From the cell containing the given text, extract its center point as (x, y) coordinate. 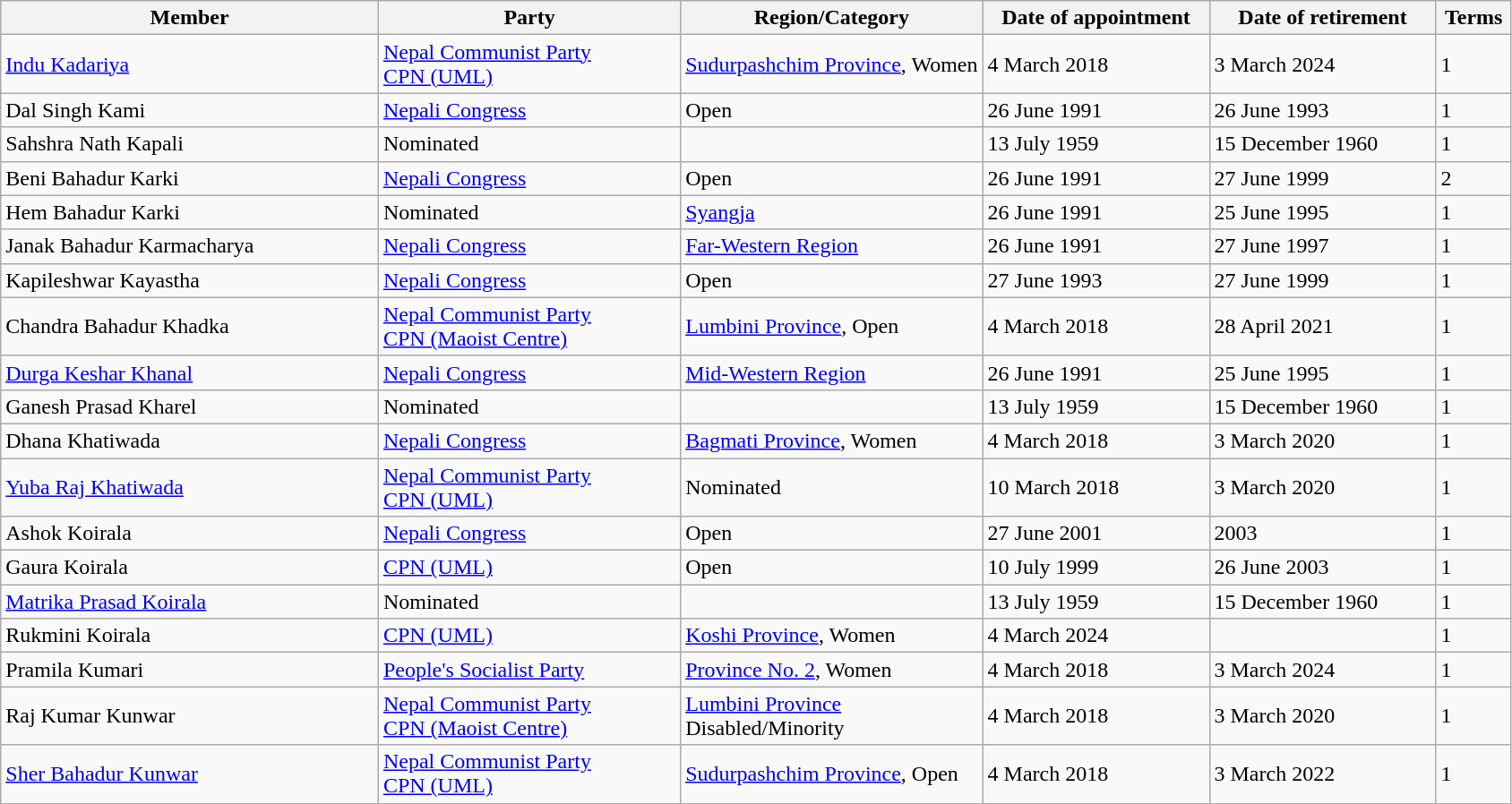
Matrika Prasad Koirala (190, 602)
Lumbini ProvinceDisabled/Minority (831, 716)
Indu Kadariya (190, 64)
Beni Bahadur Karki (190, 178)
Janak Bahadur Karmacharya (190, 246)
Region/Category (831, 18)
Kapileshwar Kayastha (190, 280)
People's Socialist Party (528, 670)
Sudurpashchim Province, Open (831, 774)
Date of appointment (1096, 18)
27 June 1997 (1322, 246)
27 June 2001 (1096, 534)
Durga Keshar Khanal (190, 372)
26 June 2003 (1322, 568)
Chandra Bahadur Khadka (190, 326)
Province No. 2, Women (831, 670)
Member (190, 18)
Dal Singh Kami (190, 110)
Rukmini Koirala (190, 636)
Raj Kumar Kunwar (190, 716)
2 (1473, 178)
4 March 2024 (1096, 636)
Syangja (831, 212)
Party (528, 18)
Bagmati Province, Women (831, 440)
Lumbini Province, Open (831, 326)
Koshi Province, Women (831, 636)
3 March 2022 (1322, 774)
Dhana Khatiwada (190, 440)
10 July 1999 (1096, 568)
28 April 2021 (1322, 326)
Terms (1473, 18)
Yuba Raj Khatiwada (190, 487)
Sher Bahadur Kunwar (190, 774)
27 June 1993 (1096, 280)
Gaura Koirala (190, 568)
Sahshra Nath Kapali (190, 144)
Pramila Kumari (190, 670)
Date of retirement (1322, 18)
Sudurpashchim Province, Women (831, 64)
Ashok Koirala (190, 534)
26 June 1993 (1322, 110)
10 March 2018 (1096, 487)
Far-Western Region (831, 246)
Mid-Western Region (831, 372)
2003 (1322, 534)
Hem Bahadur Karki (190, 212)
Ganesh Prasad Kharel (190, 406)
